For the text-containing cell, return its midpoint in (x, y) coordinate format. 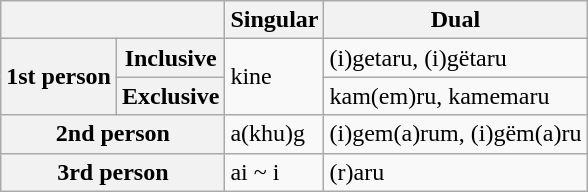
Dual (456, 20)
Singular (274, 20)
(i)gem(a)rum, (i)gëm(a)ru (456, 134)
3rd person (113, 172)
1st person (59, 77)
Exclusive (170, 96)
(r)aru (456, 172)
kam(em)ru, kamemaru (456, 96)
Inclusive (170, 58)
ai ~ i (274, 172)
kine (274, 77)
2nd person (113, 134)
a(khu)g (274, 134)
(i)getaru, (i)gëtaru (456, 58)
